For the text-containing cell, return its midpoint in (x, y) coordinate format. 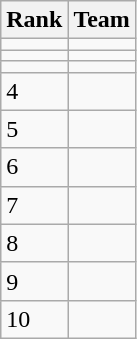
6 (34, 167)
7 (34, 205)
8 (34, 243)
5 (34, 129)
Rank (34, 20)
9 (34, 281)
Team (102, 20)
4 (34, 91)
10 (34, 319)
